Capture the cell that displays the provided text and extract its [X, Y] central coordinate. 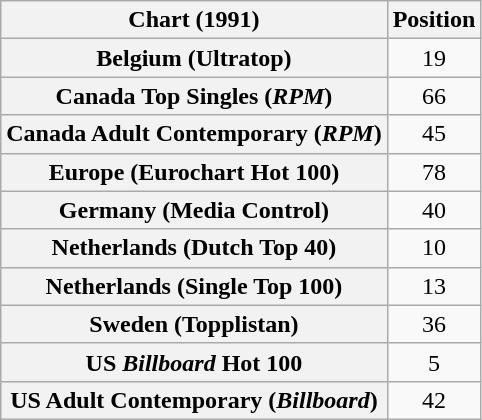
19 [434, 58]
45 [434, 134]
66 [434, 96]
42 [434, 400]
Canada Top Singles (RPM) [194, 96]
Netherlands (Dutch Top 40) [194, 248]
5 [434, 362]
Chart (1991) [194, 20]
Sweden (Topplistan) [194, 324]
Germany (Media Control) [194, 210]
78 [434, 172]
US Adult Contemporary (Billboard) [194, 400]
Netherlands (Single Top 100) [194, 286]
10 [434, 248]
Position [434, 20]
Canada Adult Contemporary (RPM) [194, 134]
36 [434, 324]
US Billboard Hot 100 [194, 362]
13 [434, 286]
40 [434, 210]
Belgium (Ultratop) [194, 58]
Europe (Eurochart Hot 100) [194, 172]
